Output the (X, Y) coordinate of the center of the cell containing the given text.  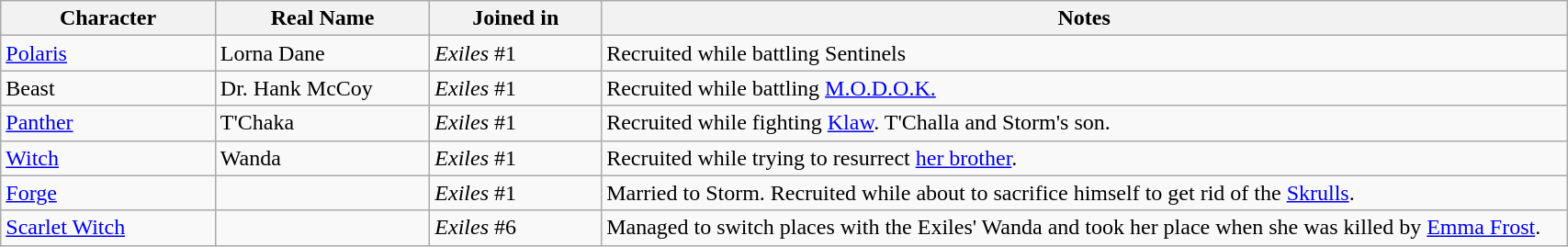
Real Name (322, 18)
Recruited while fighting Klaw. T'Challa and Storm's son. (1084, 123)
Panther (108, 123)
Recruited while trying to resurrect her brother. (1084, 158)
Beast (108, 88)
Managed to switch places with the Exiles' Wanda and took her place when she was killed by Emma Frost. (1084, 228)
Recruited while battling M.O.D.O.K. (1084, 88)
T'Chaka (322, 123)
Recruited while battling Sentinels (1084, 53)
Witch (108, 158)
Forge (108, 193)
Scarlet Witch (108, 228)
Wanda (322, 158)
Joined in (516, 18)
Exiles #6 (516, 228)
Lorna Dane (322, 53)
Married to Storm. Recruited while about to sacrifice himself to get rid of the Skrulls. (1084, 193)
Dr. Hank McCoy (322, 88)
Character (108, 18)
Notes (1084, 18)
Polaris (108, 53)
